Search for the cell housing the specified text and yield its (X, Y) center coordinate. 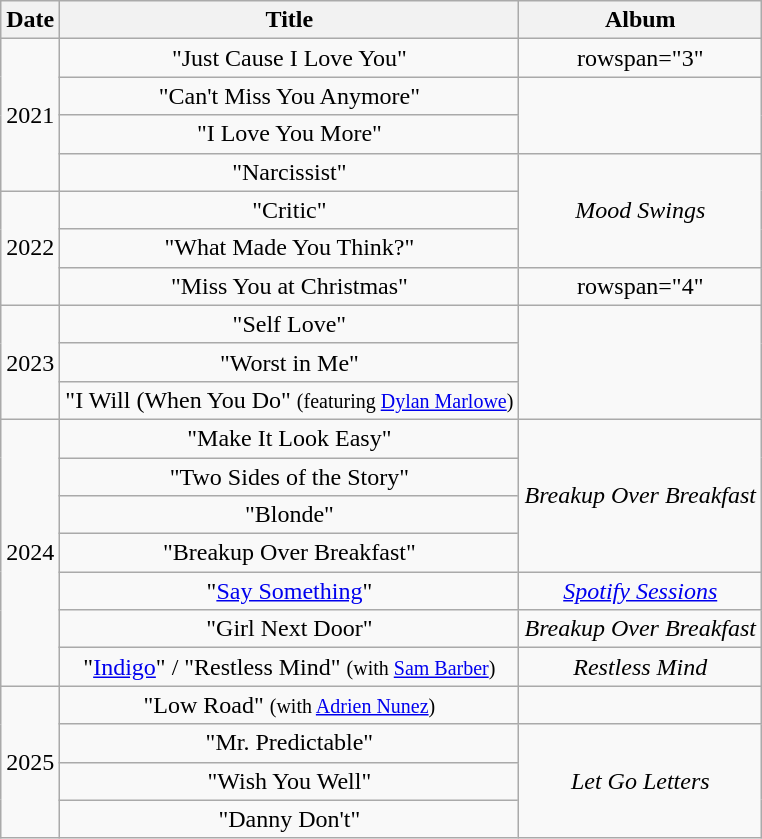
"Danny Don't" (290, 819)
"Say Something" (290, 591)
2022 (30, 248)
Title (290, 20)
rowspan="4" (640, 286)
rowspan="3" (640, 58)
"Make It Look Easy" (290, 438)
"Worst in Me" (290, 362)
Mood Swings (640, 210)
"Indigo" / "Restless Mind" (with Sam Barber) (290, 667)
2021 (30, 115)
"Two Sides of the Story" (290, 477)
"Low Road" (with Adrien Nunez) (290, 705)
"Blonde" (290, 515)
"Can't Miss You Anymore" (290, 96)
"Narcissist" (290, 172)
"Self Love" (290, 324)
Date (30, 20)
"Breakup Over Breakfast" (290, 553)
Spotify Sessions (640, 591)
"Just Cause I Love You" (290, 58)
"Wish You Well" (290, 781)
2025 (30, 762)
"I Love You More" (290, 134)
"I Will (When You Do" (featuring Dylan Marlowe) (290, 400)
2024 (30, 552)
Album (640, 20)
"Miss You at Christmas" (290, 286)
"Critic" (290, 210)
"What Made You Think?" (290, 248)
Let Go Letters (640, 781)
2023 (30, 362)
Restless Mind (640, 667)
"Girl Next Door" (290, 629)
"Mr. Predictable" (290, 743)
